From the cell containing the given text, extract its center point as [x, y] coordinate. 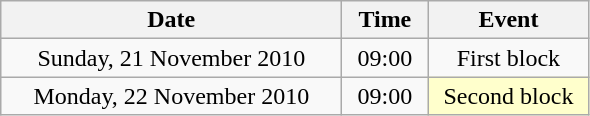
First block [508, 58]
Time [385, 20]
Sunday, 21 November 2010 [172, 58]
Event [508, 20]
Second block [508, 96]
Date [172, 20]
Monday, 22 November 2010 [172, 96]
